Identify which cell holds the provided text, then report its [X, Y] central coordinate. 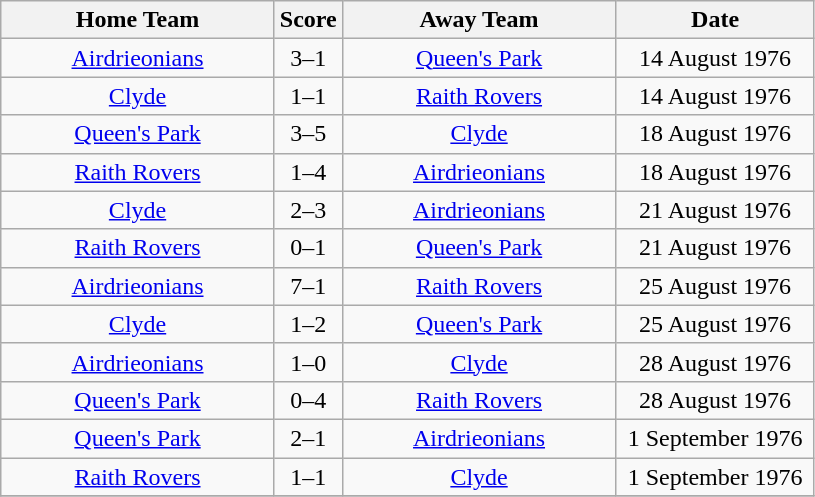
Home Team [138, 20]
7–1 [308, 286]
1–4 [308, 172]
1–0 [308, 362]
0–4 [308, 400]
3–5 [308, 134]
Score [308, 20]
Away Team [479, 20]
1–2 [308, 324]
Date [716, 20]
3–1 [308, 58]
2–1 [308, 438]
2–3 [308, 210]
0–1 [308, 248]
